Return (X, Y) of the center of cell containing provided text 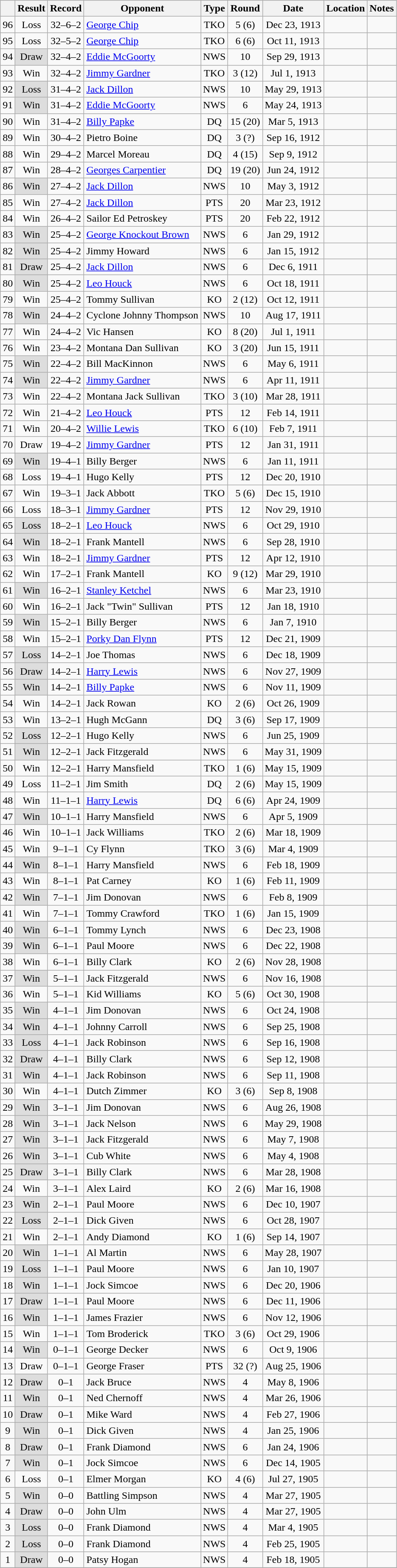
22 (8, 1220)
90 (8, 121)
Dec 22, 1908 (293, 946)
31 (8, 1075)
George Fraser (143, 1366)
Jan 31, 1911 (293, 445)
Jack Rowan (143, 703)
Record (66, 8)
4 (6) (245, 1479)
50 (8, 768)
32–5–2 (66, 41)
30–4–2 (66, 138)
Jun 15, 1911 (293, 348)
Montana Dan Sullivan (143, 348)
Tommy Sullivan (143, 299)
Jack "Twin" Sullivan (143, 606)
Battling Simpson (143, 1495)
6 (10) (245, 428)
Jack Bruce (143, 1382)
28–4–2 (66, 170)
Tom Broderick (143, 1334)
82 (8, 251)
61 (8, 590)
Jul 1, 1913 (293, 73)
Dec 6, 1911 (293, 267)
Jan 11, 1911 (293, 461)
Sep 9, 1912 (293, 154)
79 (8, 299)
Mar 29, 1910 (293, 574)
38 (8, 962)
40 (8, 929)
Apr 5, 1909 (293, 816)
93 (8, 73)
73 (8, 396)
Mar 28, 1911 (293, 396)
Aug 25, 1906 (293, 1366)
Result (31, 8)
60 (8, 606)
49 (8, 784)
Dec 11, 1906 (293, 1301)
44 (8, 865)
Location (346, 8)
Oct 11, 1913 (293, 41)
14 (8, 1350)
56 (8, 671)
89 (8, 138)
58 (8, 639)
Nov 11, 1909 (293, 687)
Oct 26, 1909 (293, 703)
Aug 17, 1911 (293, 315)
Cy Flynn (143, 849)
17–2–1 (66, 574)
54 (8, 703)
Sep 11, 1908 (293, 1075)
Mar 26, 1906 (293, 1398)
Nov 28, 1908 (293, 962)
67 (8, 493)
Dutch Zimmer (143, 1091)
3 (12) (245, 73)
1 (8, 1560)
18–3–1 (66, 510)
Mar 18, 1909 (293, 833)
Alex Laird (143, 1188)
65 (8, 526)
76 (8, 348)
Feb 18, 1905 (293, 1560)
Mar 4, 1905 (293, 1528)
96 (8, 25)
Dec 14, 1905 (293, 1463)
59 (8, 622)
33 (8, 1043)
Dec 18, 1909 (293, 655)
Jack Abbott (143, 493)
Andy Diamond (143, 1237)
Jimmy Howard (143, 251)
May 29, 1908 (293, 1123)
Oct 28, 1907 (293, 1220)
95 (8, 41)
24 (8, 1188)
Feb 11, 1909 (293, 881)
Jan 15, 1912 (293, 251)
3 (20) (245, 348)
34 (8, 1027)
Jan 24, 1906 (293, 1447)
36 (8, 994)
Oct 12, 1911 (293, 299)
85 (8, 203)
Mar 23, 1910 (293, 590)
Jan 18, 1910 (293, 606)
37 (8, 978)
28 (8, 1123)
Dec 20, 1910 (293, 477)
64 (8, 542)
Feb 27, 1906 (293, 1414)
30 (8, 1091)
62 (8, 574)
11 (8, 1398)
69 (8, 461)
Al Martin (143, 1253)
63 (8, 558)
Oct 30, 1908 (293, 994)
70 (8, 445)
9–1–1 (66, 849)
Patsy Hogan (143, 1560)
Nov 27, 1909 (293, 671)
Willie Lewis (143, 428)
Tommy Crawford (143, 913)
Jack Williams (143, 833)
Jun 25, 1909 (293, 736)
May 6, 1911 (293, 364)
Nov 29, 1910 (293, 510)
26–4–2 (66, 219)
May 28, 1907 (293, 1253)
42 (8, 897)
Cub White (143, 1156)
May 24, 1913 (293, 105)
51 (8, 752)
78 (8, 315)
8 (8, 1447)
Bill MacKinnon (143, 364)
88 (8, 154)
Apr 12, 1910 (293, 558)
23–4–2 (66, 348)
Jun 24, 1912 (293, 170)
75 (8, 364)
Mar 28, 1908 (293, 1172)
15 (20) (245, 121)
19 (8, 1269)
2 (12) (245, 299)
23 (8, 1204)
Hugh McGann (143, 720)
Stanley Ketchel (143, 590)
Dec 23, 1913 (293, 25)
Vic Hansen (143, 332)
Dec 21, 1909 (293, 639)
8 (20) (245, 332)
26 (8, 1156)
Sep 29, 1913 (293, 57)
Feb 25, 1905 (293, 1544)
Mike Ward (143, 1414)
Tommy Lynch (143, 929)
35 (8, 1011)
83 (8, 235)
19–4–2 (66, 445)
52 (8, 736)
94 (8, 57)
11–2–1 (66, 784)
Dec 20, 1906 (293, 1285)
Sep 28, 1910 (293, 542)
87 (8, 170)
45 (8, 849)
May 4, 1908 (293, 1156)
48 (8, 800)
3 (8, 1528)
11–1–1 (66, 800)
Type (214, 8)
George Decker (143, 1350)
Jan 29, 1912 (293, 235)
Date (293, 8)
Nov 12, 1906 (293, 1317)
21–4–2 (66, 412)
47 (8, 816)
Jim Smith (143, 784)
Jul 27, 1905 (293, 1479)
Georges Carpentier (143, 170)
Feb 8, 1909 (293, 897)
80 (8, 283)
39 (8, 946)
Feb 14, 1911 (293, 412)
Sep 25, 1908 (293, 1027)
Mar 4, 1909 (293, 849)
Sep 16, 1908 (293, 1043)
Kid Williams (143, 994)
May 7, 1908 (293, 1140)
Dec 15, 1910 (293, 493)
Montana Jack Sullivan (143, 396)
Aug 26, 1908 (293, 1107)
Round (245, 8)
Oct 29, 1906 (293, 1334)
Sep 12, 1908 (293, 1059)
Johnny Carroll (143, 1027)
21 (8, 1237)
41 (8, 913)
Jack Nelson (143, 1123)
Elmer Morgan (143, 1479)
19–3–1 (66, 493)
Feb 18, 1909 (293, 865)
Nov 16, 1908 (293, 978)
Ned Chernoff (143, 1398)
3 (?) (245, 138)
Jan 7, 1910 (293, 622)
Porky Dan Flynn (143, 639)
19 (20) (245, 170)
7 (8, 1463)
53 (8, 720)
George Knockout Brown (143, 235)
Mar 16, 1908 (293, 1188)
32 (8, 1059)
43 (8, 881)
81 (8, 267)
27 (8, 1140)
32 (?) (245, 1366)
Mar 23, 1912 (293, 203)
29–4–2 (66, 154)
May 29, 1913 (293, 89)
74 (8, 380)
Apr 11, 1911 (293, 380)
Oct 29, 1910 (293, 526)
May 31, 1909 (293, 752)
Feb 7, 1911 (293, 428)
66 (8, 510)
Jan 10, 1907 (293, 1269)
Sep 16, 1912 (293, 138)
9 (12) (245, 574)
Jan 25, 1906 (293, 1430)
86 (8, 186)
72 (8, 412)
Sep 14, 1907 (293, 1237)
James Frazier (143, 1317)
2 (8, 1544)
13 (8, 1366)
May 3, 1912 (293, 186)
Apr 24, 1909 (293, 800)
20–4–2 (66, 428)
13–2–1 (66, 720)
3 (10) (245, 396)
32–6–2 (66, 25)
77 (8, 332)
29 (8, 1107)
Cyclone Johnny Thompson (143, 315)
Oct 9, 1906 (293, 1350)
Jul 1, 1911 (293, 332)
71 (8, 428)
Sep 8, 1908 (293, 1091)
Pietro Boine (143, 138)
92 (8, 89)
Oct 18, 1911 (293, 283)
5 (8, 1495)
Dec 10, 1907 (293, 1204)
84 (8, 219)
57 (8, 655)
Sep 17, 1909 (293, 720)
16 (8, 1317)
Oct 24, 1908 (293, 1011)
4 (15) (245, 154)
Joe Thomas (143, 655)
Marcel Moreau (143, 154)
Dec 23, 1908 (293, 929)
91 (8, 105)
15 (8, 1334)
May 8, 1906 (293, 1382)
Mar 5, 1913 (293, 121)
Pat Carney (143, 881)
Feb 22, 1912 (293, 219)
17 (8, 1301)
Sailor Ed Petroskey (143, 219)
25 (8, 1172)
Notes (382, 8)
Jan 15, 1909 (293, 913)
68 (8, 477)
55 (8, 687)
John Ulm (143, 1512)
18 (8, 1285)
9 (8, 1430)
46 (8, 833)
Opponent (143, 8)
